Scan for the cell matching the given text and deliver its (x, y) coordinate at center. 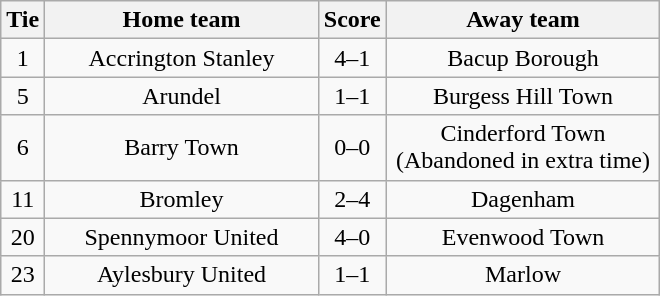
Score (352, 20)
11 (23, 199)
Accrington Stanley (182, 58)
Burgess Hill Town (523, 96)
5 (23, 96)
6 (23, 148)
Tie (23, 20)
Dagenham (523, 199)
2–4 (352, 199)
Home team (182, 20)
4–1 (352, 58)
4–0 (352, 237)
Spennymoor United (182, 237)
Bacup Borough (523, 58)
0–0 (352, 148)
23 (23, 275)
Bromley (182, 199)
20 (23, 237)
Marlow (523, 275)
Arundel (182, 96)
Evenwood Town (523, 237)
Aylesbury United (182, 275)
1 (23, 58)
Cinderford Town (Abandoned in extra time) (523, 148)
Away team (523, 20)
Barry Town (182, 148)
